Return the [x, y] coordinate for the center point of the cell that contains the specified text.  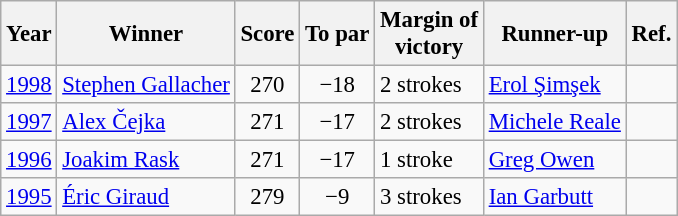
1995 [29, 197]
Margin ofvictory [430, 34]
1 stroke [430, 160]
Michele Reale [554, 122]
Stephen Gallacher [146, 85]
To par [338, 34]
Ian Garbutt [554, 197]
3 strokes [430, 197]
Greg Owen [554, 160]
Runner-up [554, 34]
Ref. [651, 34]
Year [29, 34]
Éric Giraud [146, 197]
270 [268, 85]
−9 [338, 197]
1997 [29, 122]
Alex Čejka [146, 122]
Joakim Rask [146, 160]
1998 [29, 85]
Erol Şimşek [554, 85]
1996 [29, 160]
−18 [338, 85]
Score [268, 34]
Winner [146, 34]
279 [268, 197]
